Output the [x, y] coordinate of the center of the cell containing the given text.  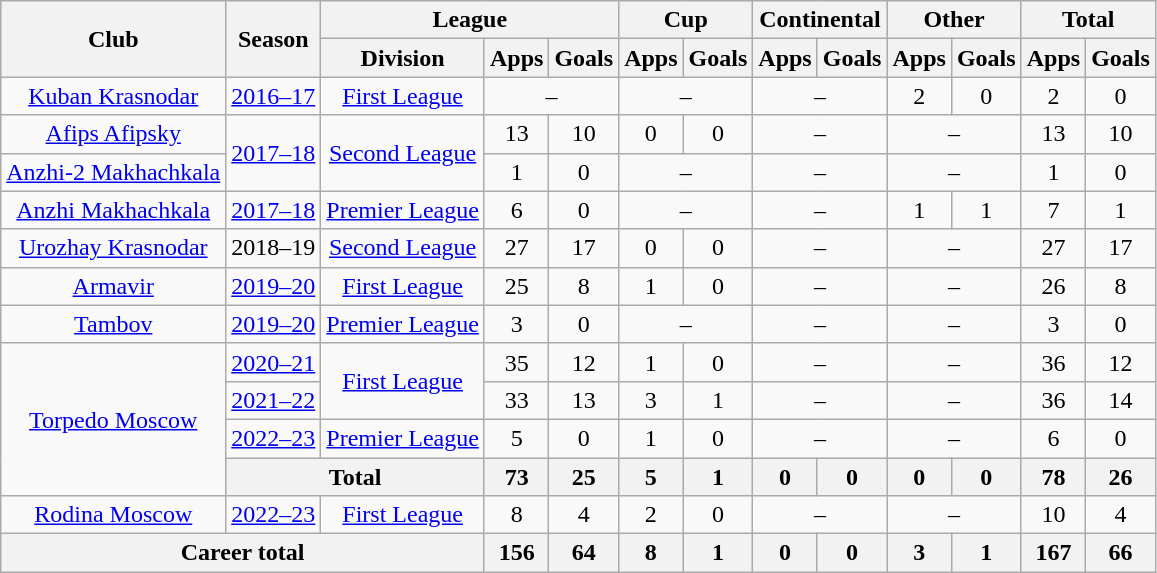
League [470, 20]
2020–21 [274, 362]
Anzhi Makhachkala [114, 210]
156 [516, 553]
Division [403, 58]
Other [954, 20]
Armavir [114, 286]
7 [1053, 210]
167 [1053, 553]
Club [114, 39]
2018–19 [274, 248]
Kuban Krasnodar [114, 96]
Tambov [114, 324]
Urozhay Krasnodar [114, 248]
Season [274, 39]
78 [1053, 477]
2021–22 [274, 400]
33 [516, 400]
Afips Afipsky [114, 134]
64 [584, 553]
Torpedo Moscow [114, 419]
Anzhi-2 Makhachkala [114, 172]
Continental [820, 20]
2016–17 [274, 96]
Cup [686, 20]
14 [1121, 400]
66 [1121, 553]
Rodina Moscow [114, 515]
Career total [243, 553]
35 [516, 362]
73 [516, 477]
